Identify which cell holds the provided text, then report its (x, y) central coordinate. 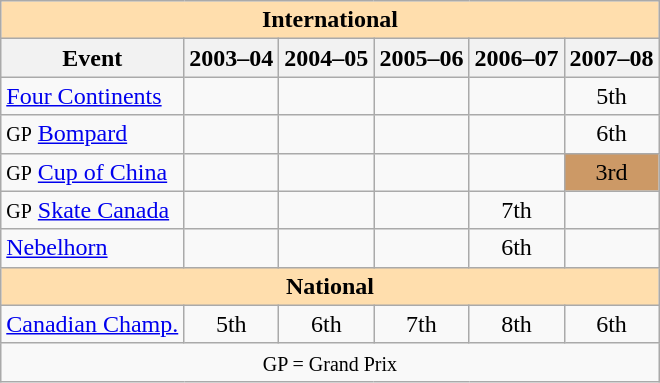
2006–07 (516, 58)
Nebelhorn (92, 248)
Canadian Champ. (92, 324)
GP Cup of China (92, 172)
2005–06 (422, 58)
2003–04 (232, 58)
2004–05 (326, 58)
Four Continents (92, 96)
3rd (612, 172)
GP Skate Canada (92, 210)
GP Bompard (92, 134)
2007–08 (612, 58)
Event (92, 58)
GP = Grand Prix (330, 362)
International (330, 20)
National (330, 286)
8th (516, 324)
